Pinpoint the cell where the given text exists, returning its (x, y) midpoint coordinate. 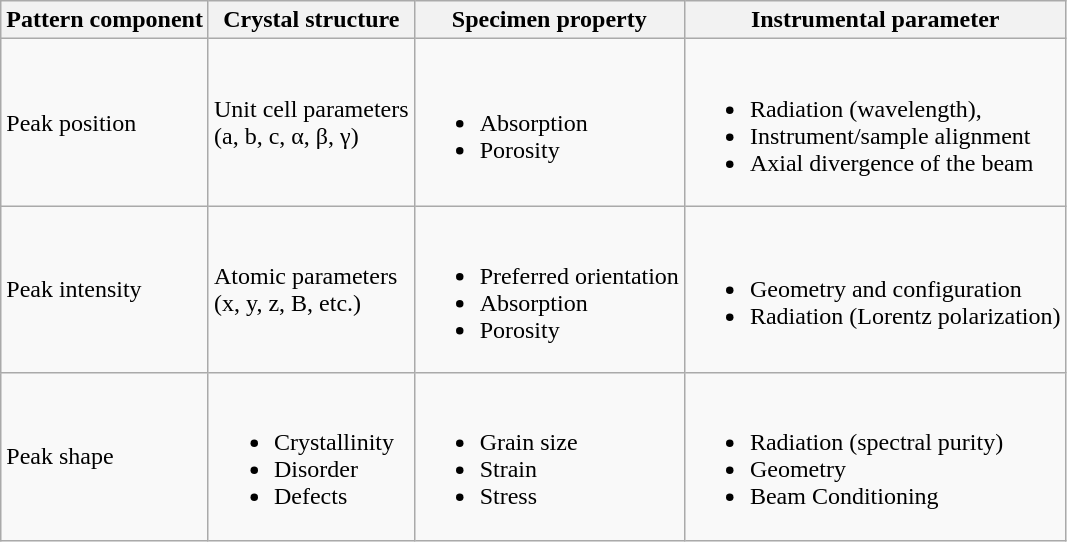
Atomic parameters(x, y, z, B, etc.) (311, 290)
Radiation (wavelength),Instrument/sample alignmentAxial divergence of the beam (875, 122)
Preferred orientationAbsorptionPorosity (549, 290)
Specimen property (549, 20)
Peak intensity (105, 290)
Instrumental parameter (875, 20)
Pattern component (105, 20)
Crystal structure (311, 20)
Peak position (105, 122)
Unit cell parameters(a, b, c, α, β, γ) (311, 122)
Geometry and configurationRadiation (Lorentz polarization) (875, 290)
Grain sizeStrainStress (549, 456)
CrystallinityDisorderDefects (311, 456)
AbsorptionPorosity (549, 122)
Radiation (spectral purity)GeometryBeam Conditioning (875, 456)
Peak shape (105, 456)
